Find where the given text appears and provide that cell's center as [X, Y] coordinate. 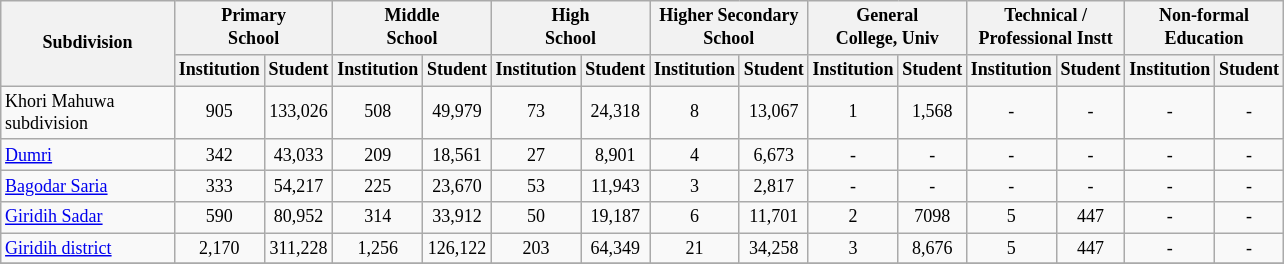
2,170 [219, 248]
Bagodar Saria [88, 186]
2 [853, 218]
Subdivision [88, 44]
Giridih Sadar [88, 218]
7098 [932, 218]
8 [695, 113]
73 [536, 113]
27 [536, 154]
50 [536, 218]
508 [378, 113]
11,943 [616, 186]
Non-formalEducation [1204, 28]
43,033 [298, 154]
54,217 [298, 186]
133,026 [298, 113]
590 [219, 218]
333 [219, 186]
6 [695, 218]
80,952 [298, 218]
905 [219, 113]
1 [853, 113]
53 [536, 186]
23,670 [458, 186]
8,676 [932, 248]
311,228 [298, 248]
MiddleSchool [412, 28]
Giridih district [88, 248]
HighSchool [570, 28]
Technical /Professional Instt [1045, 28]
1,256 [378, 248]
34,258 [774, 248]
4 [695, 154]
203 [536, 248]
8,901 [616, 154]
24,318 [616, 113]
13,067 [774, 113]
21 [695, 248]
1,568 [932, 113]
314 [378, 218]
6,673 [774, 154]
GeneralCollege, Univ [887, 28]
2,817 [774, 186]
Dumri [88, 154]
225 [378, 186]
64,349 [616, 248]
342 [219, 154]
Higher SecondarySchool [729, 28]
18,561 [458, 154]
209 [378, 154]
19,187 [616, 218]
11,701 [774, 218]
49,979 [458, 113]
Khori Mahuwa subdivision [88, 113]
33,912 [458, 218]
PrimarySchool [253, 28]
126,122 [458, 248]
